Return the (X, Y) coordinate for the center point of the cell that contains the specified text.  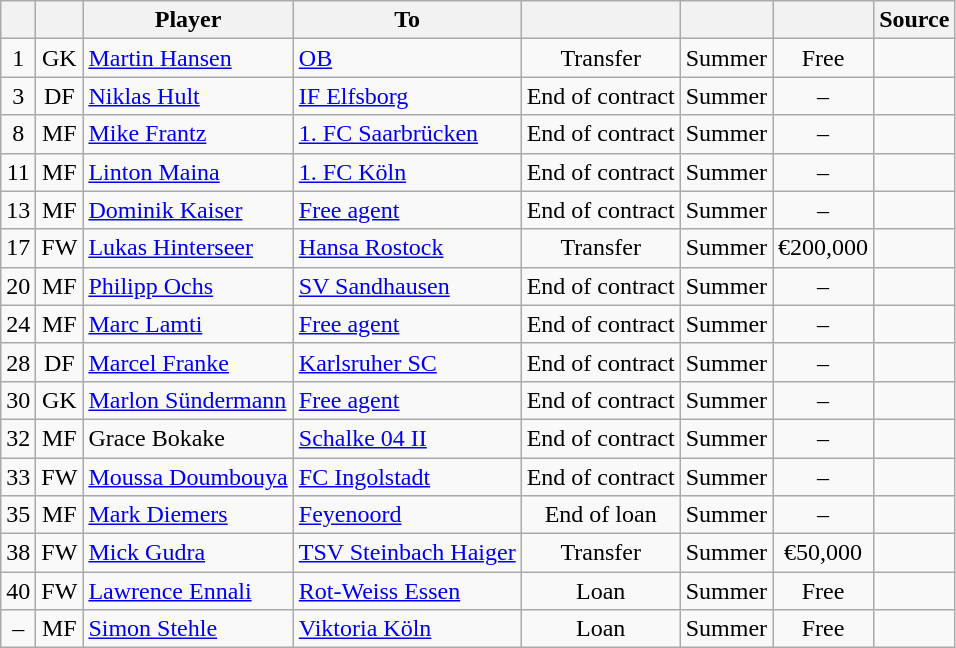
€50,000 (824, 553)
11 (18, 172)
28 (18, 362)
Mike Frantz (188, 134)
32 (18, 438)
FC Ingolstadt (407, 477)
Niklas Hult (188, 96)
Simon Stehle (188, 629)
Philipp Ochs (188, 286)
17 (18, 248)
13 (18, 210)
8 (18, 134)
To (407, 20)
IF Elfsborg (407, 96)
SV Sandhausen (407, 286)
Marcel Franke (188, 362)
1 (18, 58)
Schalke 04 II (407, 438)
20 (18, 286)
Mark Diemers (188, 515)
Moussa Doumbouya (188, 477)
Player (188, 20)
Linton Maina (188, 172)
Martin Hansen (188, 58)
Viktoria Köln (407, 629)
€200,000 (824, 248)
1. FC Köln (407, 172)
Marlon Sündermann (188, 400)
40 (18, 591)
30 (18, 400)
Lukas Hinterseer (188, 248)
24 (18, 324)
33 (18, 477)
Hansa Rostock (407, 248)
Source (914, 20)
Feyenoord (407, 515)
Rot-Weiss Essen (407, 591)
Lawrence Ennali (188, 591)
OB (407, 58)
Dominik Kaiser (188, 210)
35 (18, 515)
38 (18, 553)
End of loan (600, 515)
1. FC Saarbrücken (407, 134)
Mick Gudra (188, 553)
Karlsruher SC (407, 362)
Marc Lamti (188, 324)
TSV Steinbach Haiger (407, 553)
3 (18, 96)
Grace Bokake (188, 438)
